Identify which cell holds the provided text, then report its [x, y] central coordinate. 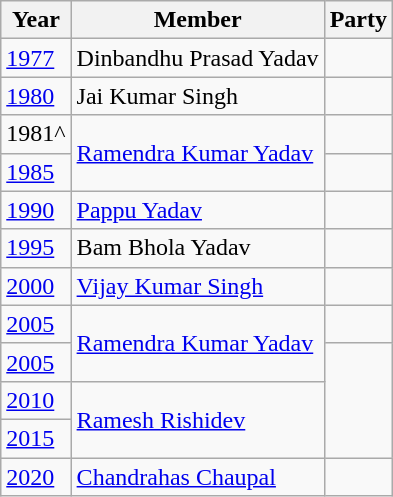
1977 [36, 58]
Pappu Yadav [198, 210]
1981^ [36, 134]
2010 [36, 400]
1990 [36, 210]
Vijay Kumar Singh [198, 286]
2020 [36, 477]
Chandrahas Chaupal [198, 477]
Party [358, 20]
1980 [36, 96]
Year [36, 20]
2015 [36, 438]
2000 [36, 286]
Dinbandhu Prasad Yadav [198, 58]
1995 [36, 248]
Bam Bhola Yadav [198, 248]
Ramesh Rishidev [198, 419]
1985 [36, 172]
Member [198, 20]
Jai Kumar Singh [198, 96]
